Return the (x, y) coordinate for the center point of the cell that contains the specified text.  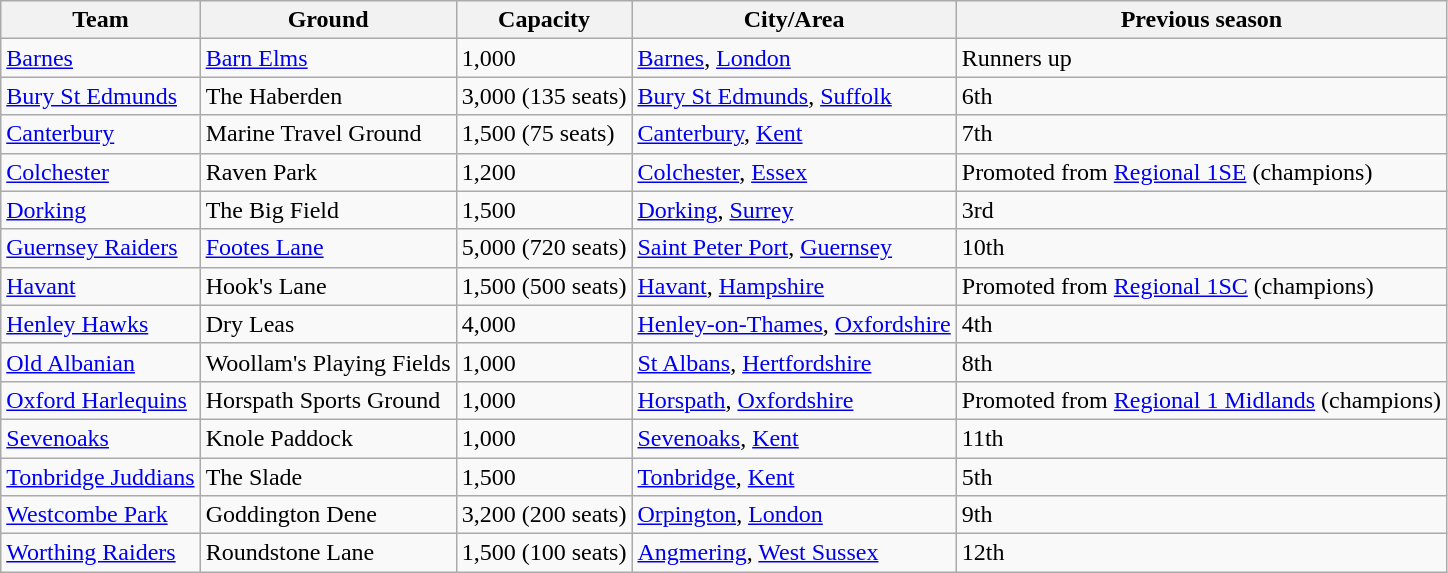
Hook's Lane (328, 286)
Guernsey Raiders (100, 248)
Dorking, Surrey (794, 210)
Canterbury (100, 134)
Havant, Hampshire (794, 286)
3,000 (135 seats) (544, 96)
Footes Lane (328, 248)
Old Albanian (100, 362)
1,200 (544, 172)
City/Area (794, 20)
Ground (328, 20)
1,500 (75 seats) (544, 134)
Colchester (100, 172)
Angmering, West Sussex (794, 553)
Tonbridge Juddians (100, 477)
Promoted from Regional 1SC (champions) (1201, 286)
3,200 (200 seats) (544, 515)
Goddington Dene (328, 515)
1,500 (500 seats) (544, 286)
Marine Travel Ground (328, 134)
6th (1201, 96)
Woollam's Playing Fields (328, 362)
The Slade (328, 477)
Previous season (1201, 20)
4th (1201, 324)
Henley Hawks (100, 324)
Dry Leas (328, 324)
Henley-on-Thames, Oxfordshire (794, 324)
Dorking (100, 210)
The Haberden (328, 96)
Oxford Harlequins (100, 400)
9th (1201, 515)
Bury St Edmunds (100, 96)
Sevenoaks, Kent (794, 438)
Bury St Edmunds, Suffolk (794, 96)
3rd (1201, 210)
Runners up (1201, 58)
Barnes, London (794, 58)
Roundstone Lane (328, 553)
5th (1201, 477)
Horspath Sports Ground (328, 400)
4,000 (544, 324)
The Big Field (328, 210)
Orpington, London (794, 515)
5,000 (720 seats) (544, 248)
St Albans, Hertfordshire (794, 362)
Team (100, 20)
Promoted from Regional 1 Midlands (champions) (1201, 400)
Saint Peter Port, Guernsey (794, 248)
Canterbury, Kent (794, 134)
Horspath, Oxfordshire (794, 400)
Westcombe Park (100, 515)
Promoted from Regional 1SE (champions) (1201, 172)
1,500 (100 seats) (544, 553)
Havant (100, 286)
Barnes (100, 58)
8th (1201, 362)
Worthing Raiders (100, 553)
Barn Elms (328, 58)
12th (1201, 553)
Knole Paddock (328, 438)
Colchester, Essex (794, 172)
10th (1201, 248)
11th (1201, 438)
Tonbridge, Kent (794, 477)
7th (1201, 134)
Raven Park (328, 172)
Sevenoaks (100, 438)
Capacity (544, 20)
